Pinpoint the cell where the given text exists, returning its (X, Y) midpoint coordinate. 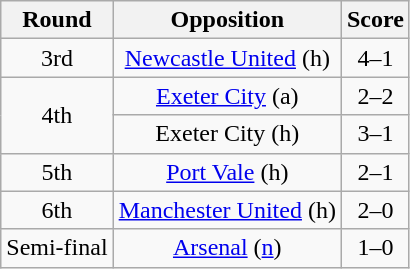
2–0 (375, 210)
4–1 (375, 58)
1–0 (375, 248)
Exeter City (a) (227, 96)
4th (57, 115)
5th (57, 172)
Port Vale (h) (227, 172)
2–2 (375, 96)
Arsenal (n) (227, 248)
Exeter City (h) (227, 134)
6th (57, 210)
Semi-final (57, 248)
3rd (57, 58)
2–1 (375, 172)
Opposition (227, 20)
Round (57, 20)
Manchester United (h) (227, 210)
3–1 (375, 134)
Newcastle United (h) (227, 58)
Score (375, 20)
